Identify which cell holds the provided text, then report its [X, Y] central coordinate. 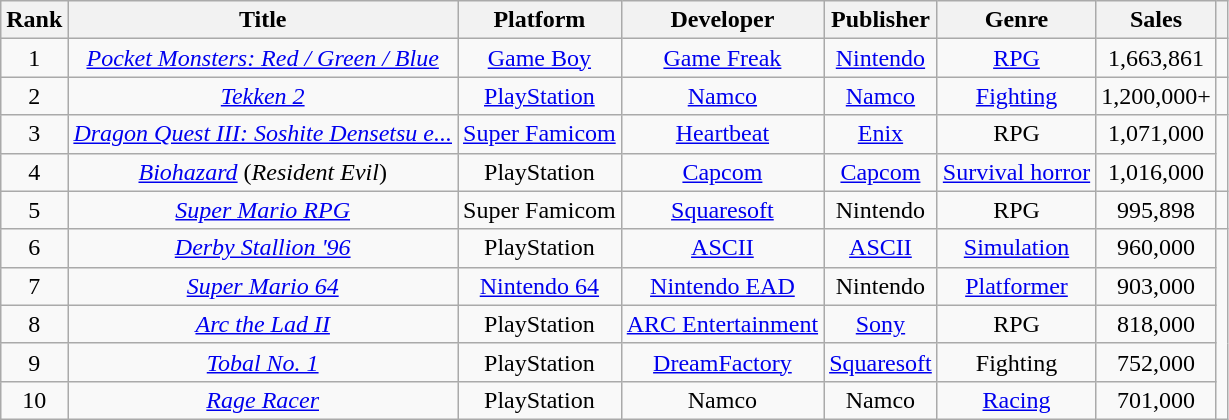
Super Mario 64 [263, 286]
7 [34, 286]
1 [34, 58]
Platformer [1016, 286]
6 [34, 248]
Tobal No. 1 [263, 362]
Enix [881, 134]
960,000 [1156, 248]
Tekken 2 [263, 96]
9 [34, 362]
701,000 [1156, 400]
Genre [1016, 20]
Game Freak [722, 58]
Simulation [1016, 248]
Racing [1016, 400]
1,016,000 [1156, 172]
995,898 [1156, 210]
Developer [722, 20]
1,200,000+ [1156, 96]
Dragon Quest III: Soshite Densetsu e... [263, 134]
1,071,000 [1156, 134]
Publisher [881, 20]
DreamFactory [722, 362]
Nintendo EAD [722, 286]
4 [34, 172]
Biohazard (Resident Evil) [263, 172]
752,000 [1156, 362]
ARC Entertainment [722, 324]
Survival horror [1016, 172]
Nintendo 64 [540, 286]
8 [34, 324]
Platform [540, 20]
Rank [34, 20]
Sales [1156, 20]
Pocket Monsters: Red / Green / Blue [263, 58]
Heartbeat [722, 134]
Sony [881, 324]
Super Mario RPG [263, 210]
1,663,861 [1156, 58]
Title [263, 20]
Arc the Lad II [263, 324]
903,000 [1156, 286]
Game Boy [540, 58]
Rage Racer [263, 400]
2 [34, 96]
5 [34, 210]
3 [34, 134]
Derby Stallion '96 [263, 248]
10 [34, 400]
818,000 [1156, 324]
